Pinpoint the cell where the given text exists, returning its [x, y] midpoint coordinate. 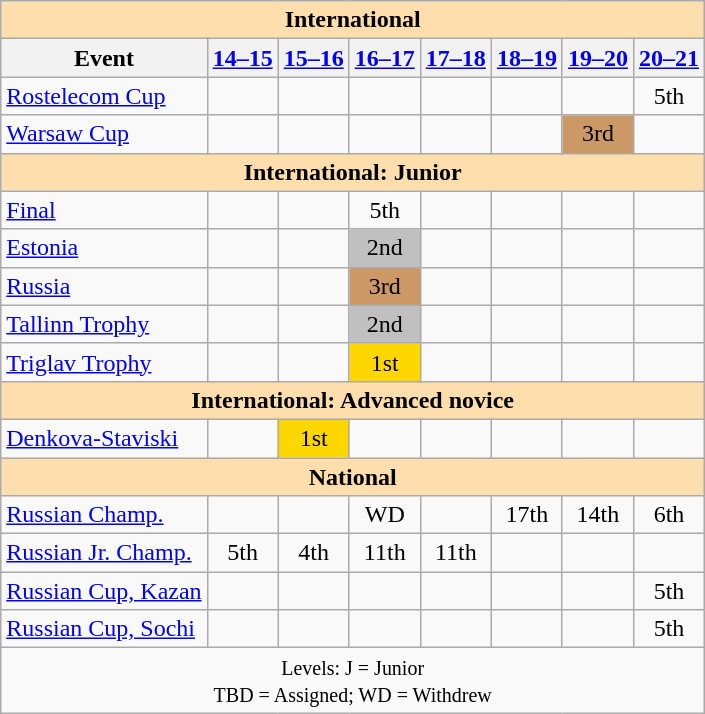
Rostelecom Cup [104, 96]
20–21 [668, 58]
18–19 [526, 58]
International: Advanced novice [353, 400]
17–18 [456, 58]
Russian Cup, Sochi [104, 629]
Triglav Trophy [104, 362]
14th [598, 515]
Warsaw Cup [104, 134]
4th [314, 553]
19–20 [598, 58]
Russian Champ. [104, 515]
National [353, 477]
14–15 [242, 58]
International [353, 20]
Final [104, 210]
15–16 [314, 58]
Estonia [104, 248]
Russia [104, 286]
Russian Jr. Champ. [104, 553]
Levels: J = Junior TBD = Assigned; WD = Withdrew [353, 680]
International: Junior [353, 172]
6th [668, 515]
Russian Cup, Kazan [104, 591]
Tallinn Trophy [104, 324]
17th [526, 515]
16–17 [384, 58]
Event [104, 58]
WD [384, 515]
Denkova-Staviski [104, 438]
